Search for the cell housing the specified text and yield its [x, y] center coordinate. 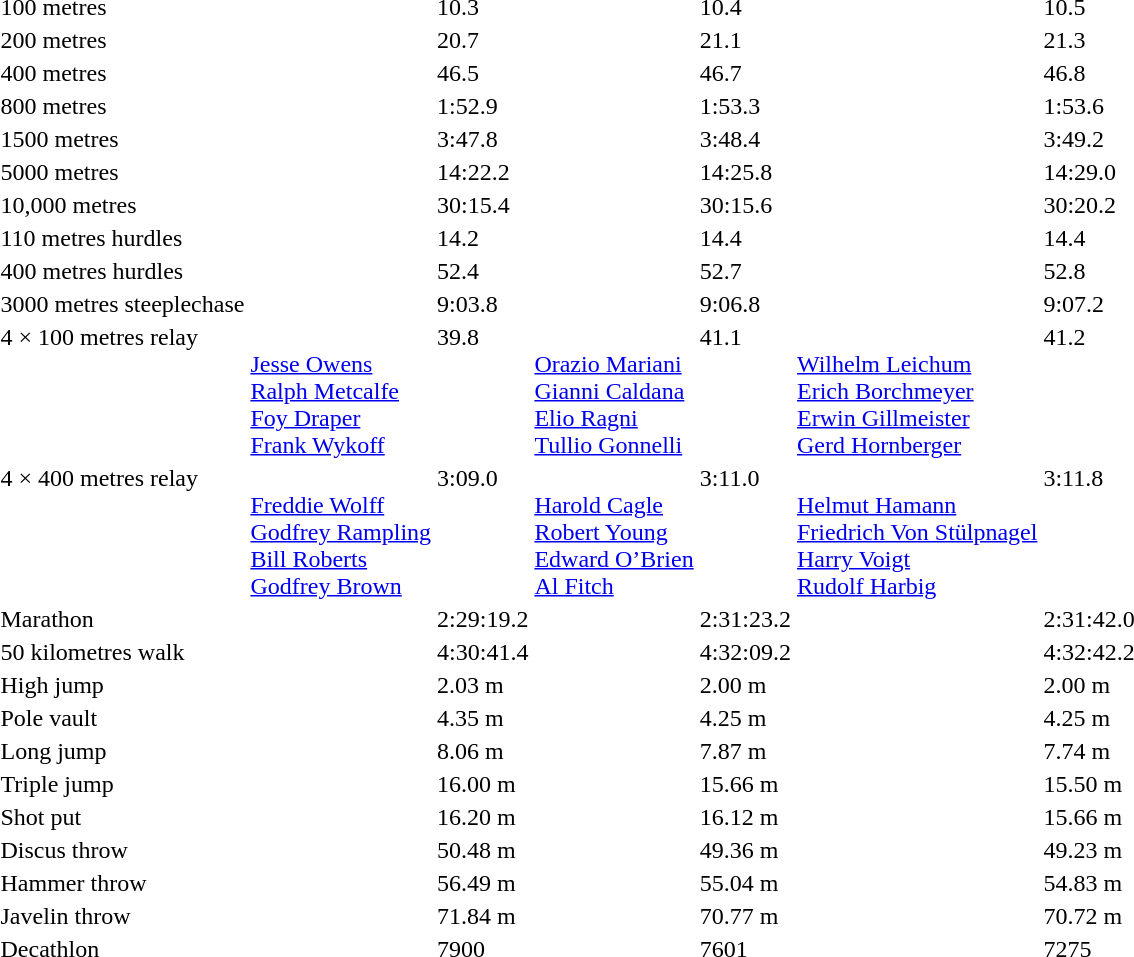
56.49 m [483, 883]
Wilhelm LeichumErich BorchmeyerErwin GillmeisterGerd Hornberger [918, 391]
2.03 m [483, 685]
21.1 [745, 40]
52.4 [483, 271]
2:29:19.2 [483, 619]
14:22.2 [483, 172]
14.4 [745, 238]
4.35 m [483, 718]
2:31:23.2 [745, 619]
39.8 [483, 391]
2.00 m [745, 685]
52.7 [745, 271]
71.84 m [483, 916]
49.36 m [745, 850]
3:47.8 [483, 139]
70.77 m [745, 916]
14.2 [483, 238]
7.87 m [745, 751]
1:52.9 [483, 106]
46.7 [745, 73]
46.5 [483, 73]
16.00 m [483, 784]
16.12 m [745, 817]
Freddie WolffGodfrey RamplingBill RobertsGodfrey Brown [341, 532]
20.7 [483, 40]
3:11.0 [745, 532]
9:06.8 [745, 304]
30:15.6 [745, 205]
1:53.3 [745, 106]
Jesse OwensRalph MetcalfeFoy DraperFrank Wykoff [341, 391]
9:03.8 [483, 304]
4:32:09.2 [745, 652]
Orazio MarianiGianni CaldanaElio RagniTullio Gonnelli [614, 391]
3:48.4 [745, 139]
30:15.4 [483, 205]
55.04 m [745, 883]
Harold CagleRobert YoungEdward O’BrienAl Fitch [614, 532]
14:25.8 [745, 172]
4:30:41.4 [483, 652]
50.48 m [483, 850]
4.25 m [745, 718]
8.06 m [483, 751]
16.20 m [483, 817]
15.66 m [745, 784]
41.1 [745, 391]
3:09.0 [483, 532]
Helmut HamannFriedrich Von StülpnagelHarry VoigtRudolf Harbig [918, 532]
